Search for the cell housing the specified text and yield its [x, y] center coordinate. 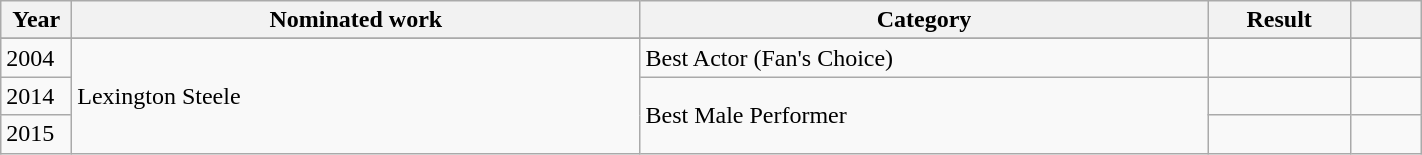
Lexington Steele [356, 96]
Category [924, 20]
Best Male Performer [924, 115]
Result [1279, 20]
Year [36, 20]
2004 [36, 58]
Nominated work [356, 20]
Best Actor (Fan's Choice) [924, 58]
2014 [36, 96]
2015 [36, 134]
